Locate the cell with the specified text and output its [x, y] center coordinate. 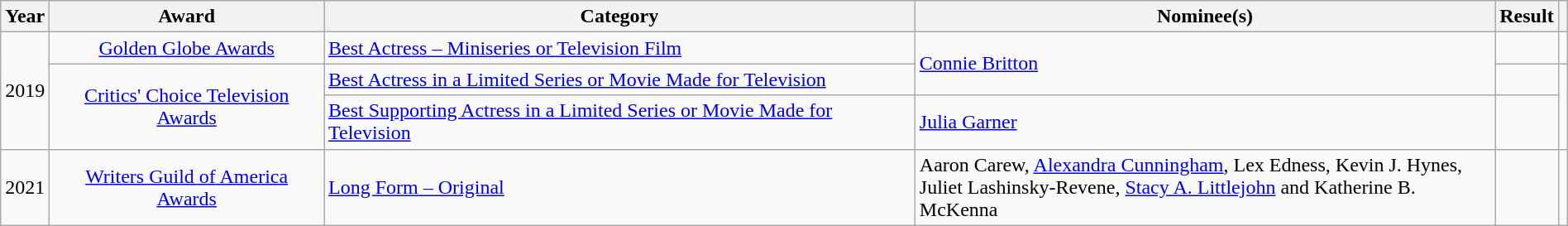
Best Supporting Actress in a Limited Series or Movie Made for Television [620, 123]
Critics' Choice Television Awards [187, 106]
2021 [25, 187]
Writers Guild of America Awards [187, 187]
Connie Britton [1204, 64]
Julia Garner [1204, 123]
Result [1527, 17]
Best Actress – Miniseries or Television Film [620, 48]
Award [187, 17]
Aaron Carew, Alexandra Cunningham, Lex Edness, Kevin J. Hynes,Juliet Lashinsky-Revene, Stacy A. Littlejohn and Katherine B. McKenna [1204, 187]
Year [25, 17]
Category [620, 17]
Long Form – Original [620, 187]
Nominee(s) [1204, 17]
Best Actress in a Limited Series or Movie Made for Television [620, 79]
Golden Globe Awards [187, 48]
2019 [25, 91]
